Extract the (x, y) coordinate from the center of the cell holding the provided text.  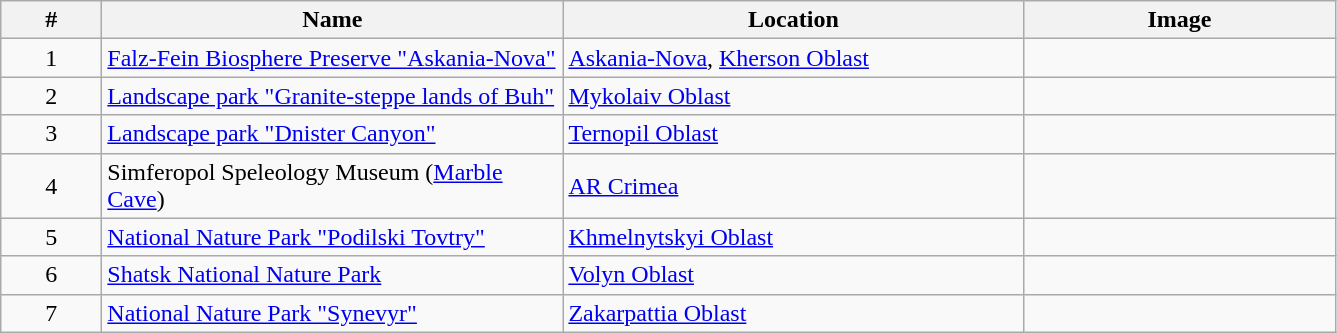
Mykolaiv Oblast (794, 96)
National Nature Park "Synevyr" (332, 313)
Landscape park "Dnister Canyon" (332, 134)
National Nature Park "Podilski Tovtry" (332, 237)
AR Crimea (794, 186)
5 (52, 237)
Shatsk National Nature Park (332, 275)
Askania-Nova, Kherson Oblast (794, 58)
Khmelnytskyi Oblast (794, 237)
4 (52, 186)
7 (52, 313)
6 (52, 275)
Ternopil Oblast (794, 134)
# (52, 20)
Landscape park "Granite-steppe lands of Buh" (332, 96)
Name (332, 20)
3 (52, 134)
1 (52, 58)
Location (794, 20)
Volyn Oblast (794, 275)
2 (52, 96)
Falz-Fein Biosphere Preserve "Askania-Nova" (332, 58)
Zakarpattia Oblast (794, 313)
Image (1180, 20)
Simferopol Speleology Museum (Marble Cave) (332, 186)
